Capture the cell that displays the provided text and extract its (x, y) central coordinate. 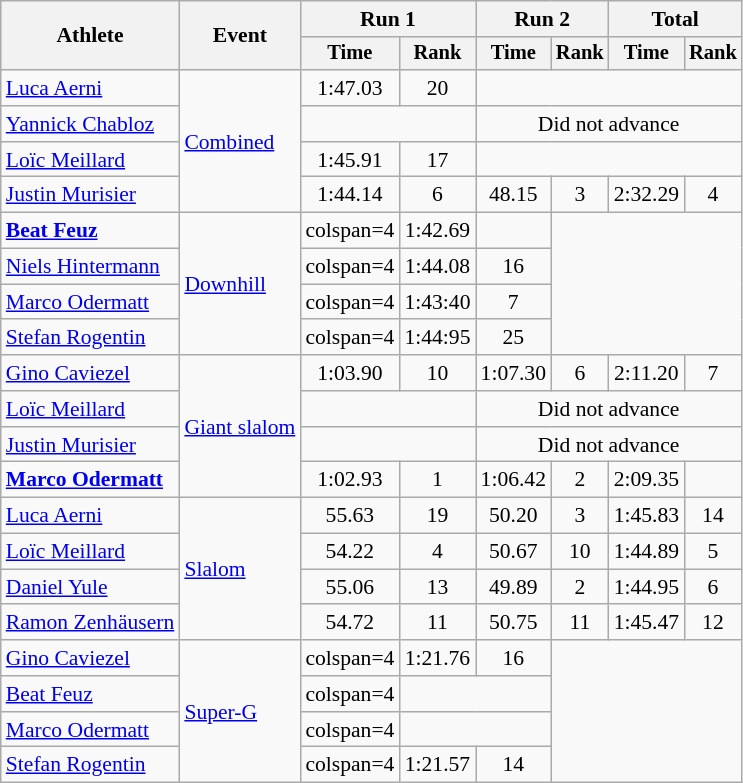
Total (676, 19)
17 (437, 160)
Event (240, 36)
Daniel Yule (90, 587)
54.22 (350, 552)
Super-G (240, 711)
1:44.89 (646, 552)
Yannick Chabloz (90, 124)
Run 1 (388, 19)
48.15 (514, 195)
Combined (240, 141)
1:45.83 (646, 516)
1:44.95 (646, 587)
Niels Hintermann (90, 267)
2:11.20 (646, 373)
Slalom (240, 569)
1:42.69 (437, 231)
55.63 (350, 516)
1:06.42 (514, 480)
2:09.35 (646, 480)
Downhill (240, 284)
49.89 (514, 587)
1:02.93 (350, 480)
1:47.03 (350, 88)
1:03.90 (350, 373)
1:45.91 (350, 160)
13 (437, 587)
1:44.14 (350, 195)
12 (713, 623)
25 (514, 338)
19 (437, 516)
Ramon Zenhäusern (90, 623)
50.67 (514, 552)
50.20 (514, 516)
1 (437, 480)
1:44:95 (437, 338)
Run 2 (542, 19)
2:32.29 (646, 195)
1:45.47 (646, 623)
1:44.08 (437, 267)
Giant slalom (240, 426)
1:43:40 (437, 302)
5 (713, 552)
1:21.57 (437, 765)
Athlete (90, 36)
50.75 (514, 623)
20 (437, 88)
55.06 (350, 587)
1:21.76 (437, 658)
54.72 (350, 623)
1:07.30 (514, 373)
